Determine the [x, y] coordinate at the center of the cell enclosing the given text.  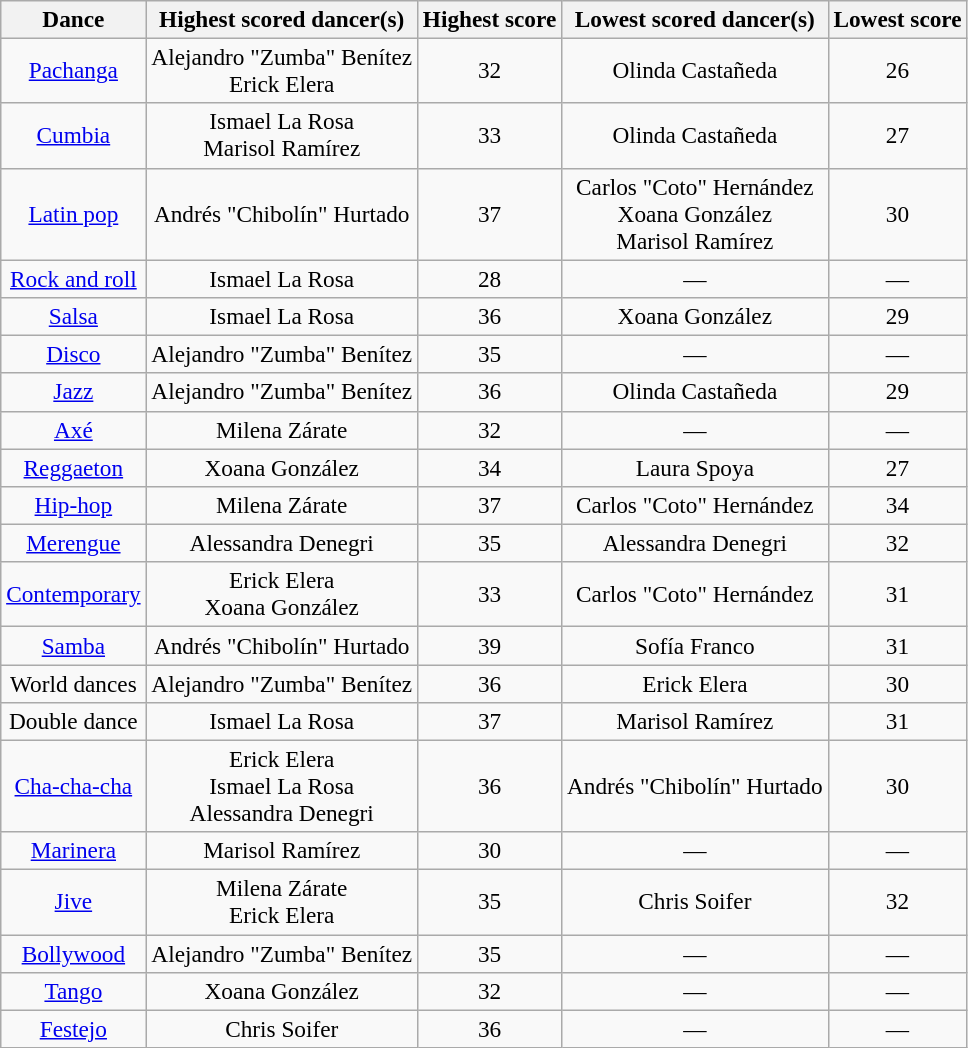
Highest score [489, 19]
Jazz [74, 392]
Alejandro "Zumba" BenítezErick Elera [282, 70]
Lowest scored dancer(s) [695, 19]
Latin pop [74, 214]
Disco [74, 354]
Milena ZárateErick Elera [282, 902]
Sofía Franco [695, 645]
39 [489, 645]
Ismael La RosaMarisol Ramírez [282, 136]
Lowest score [898, 19]
Contemporary [74, 594]
Highest scored dancer(s) [282, 19]
Tango [74, 991]
Cha-cha-cha [74, 786]
Jive [74, 902]
Bollywood [74, 953]
Salsa [74, 316]
Reggaeton [74, 467]
Axé [74, 430]
Erick EleraIsmael La RosaAlessandra Denegri [282, 786]
Double dance [74, 721]
Merengue [74, 543]
Festejo [74, 1029]
Laura Spoya [695, 467]
26 [898, 70]
Cumbia [74, 136]
World dances [74, 683]
Rock and roll [74, 278]
Marinera [74, 851]
Dance [74, 19]
28 [489, 278]
Erick Elera [695, 683]
Samba [74, 645]
Pachanga [74, 70]
Carlos "Coto" HernándezXoana GonzálezMarisol Ramírez [695, 214]
Hip-hop [74, 505]
Erick EleraXoana González [282, 594]
